Detect which cell encompasses the target text, then output its (X, Y) center coordinate. 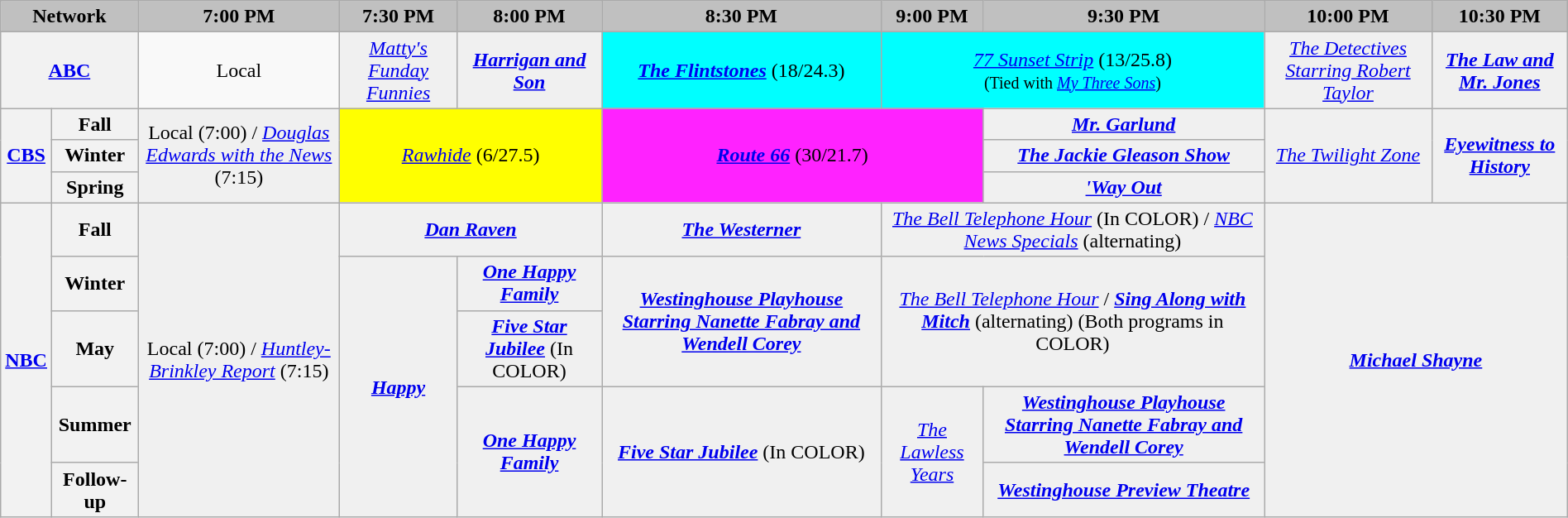
The Jackie Gleason Show (1124, 156)
Mr. Garlund (1124, 124)
NBC (26, 359)
The Bell Telephone Hour (In COLOR) / NBC News Specials (alternating) (1072, 230)
The Lawless Years (932, 452)
Westinghouse Preview Theatre (1124, 490)
Harrigan and Son (529, 70)
The Westerner (742, 230)
'Way Out (1124, 187)
10:30 PM (1499, 17)
The Twilight Zone (1348, 156)
7:30 PM (399, 17)
Matty's Funday Funnies (399, 70)
Local (7:00) / Douglas Edwards with the News (7:15) (239, 156)
Route 66 (30/21.7) (792, 156)
ABC (69, 70)
The Law and Mr. Jones (1499, 70)
9:30 PM (1124, 17)
8:00 PM (529, 17)
Spring (94, 187)
The Bell Telephone Hour / Sing Along with Mitch (alternating) (Both programs in COLOR) (1072, 321)
Rawhide (6/27.5) (471, 156)
Summer (94, 424)
Local (7:00) / Huntley-Brinkley Report (7:15) (239, 359)
Local (239, 70)
CBS (26, 156)
Happy (399, 386)
Follow-up (94, 490)
10:00 PM (1348, 17)
Michael Shayne (1416, 359)
Eyewitness to History (1499, 156)
8:30 PM (742, 17)
May (94, 348)
Network (69, 17)
9:00 PM (932, 17)
The Detectives Starring Robert Taylor (1348, 70)
Dan Raven (471, 230)
77 Sunset Strip (13/25.8)(Tied with My Three Sons) (1072, 70)
The Flintstones (18/24.3) (742, 70)
7:00 PM (239, 17)
